From the cell containing the given text, extract its center point as [X, Y] coordinate. 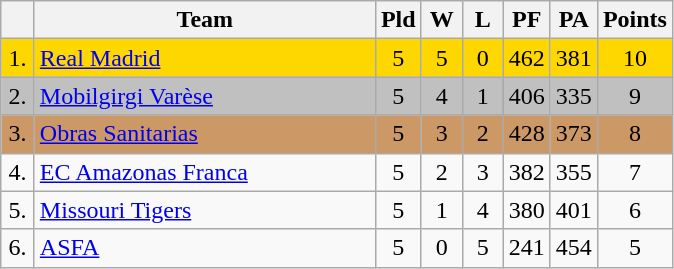
ASFA [204, 248]
373 [574, 134]
454 [574, 248]
Team [204, 20]
462 [526, 58]
L [482, 20]
Mobilgirgi Varèse [204, 96]
335 [574, 96]
5. [18, 210]
Points [634, 20]
6 [634, 210]
1. [18, 58]
3. [18, 134]
7 [634, 172]
Missouri Tigers [204, 210]
241 [526, 248]
W [442, 20]
8 [634, 134]
9 [634, 96]
PF [526, 20]
6. [18, 248]
Obras Sanitarias [204, 134]
382 [526, 172]
401 [574, 210]
380 [526, 210]
EC Amazonas Franca [204, 172]
2. [18, 96]
10 [634, 58]
355 [574, 172]
Real Madrid [204, 58]
381 [574, 58]
4. [18, 172]
428 [526, 134]
Pld [398, 20]
PA [574, 20]
406 [526, 96]
